From the cell containing the given text, extract its center point as [X, Y] coordinate. 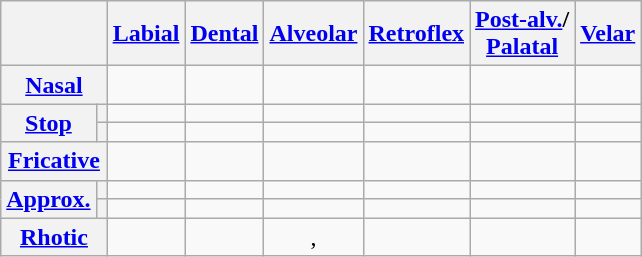
Dental [224, 34]
Post-alv./Palatal [522, 34]
Retroflex [416, 34]
Alveolar [314, 34]
Fricative [54, 161]
Rhotic [54, 237]
Approx. [48, 199]
Nasal [54, 85]
Velar [608, 34]
, [314, 237]
Stop [48, 123]
Labial [146, 34]
